Pinpoint the cell where the given text exists, returning its (X, Y) midpoint coordinate. 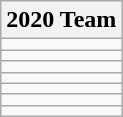
2020 Team (62, 20)
